Scan for the cell matching the given text and deliver its (x, y) coordinate at center. 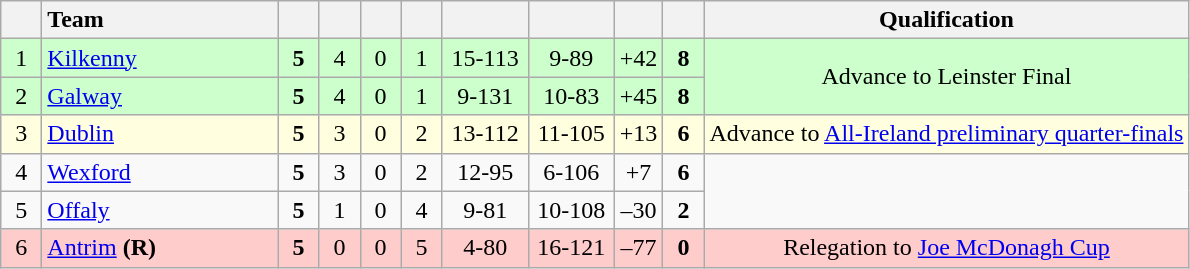
16-121 (571, 248)
9-81 (485, 210)
Relegation to Joe McDonagh Cup (946, 248)
Wexford (160, 172)
15-113 (485, 58)
9-131 (485, 96)
11-105 (571, 134)
Qualification (946, 20)
Team (160, 20)
Antrim (R) (160, 248)
6-106 (571, 172)
9-89 (571, 58)
+7 (638, 172)
Galway (160, 96)
10-108 (571, 210)
Kilkenny (160, 58)
+13 (638, 134)
–77 (638, 248)
Advance to All-Ireland preliminary quarter-finals (946, 134)
13-112 (485, 134)
12-95 (485, 172)
10-83 (571, 96)
+45 (638, 96)
+42 (638, 58)
–30 (638, 210)
Advance to Leinster Final (946, 77)
Offaly (160, 210)
4-80 (485, 248)
Dublin (160, 134)
